Scan for the cell matching the given text and deliver its [X, Y] coordinate at center. 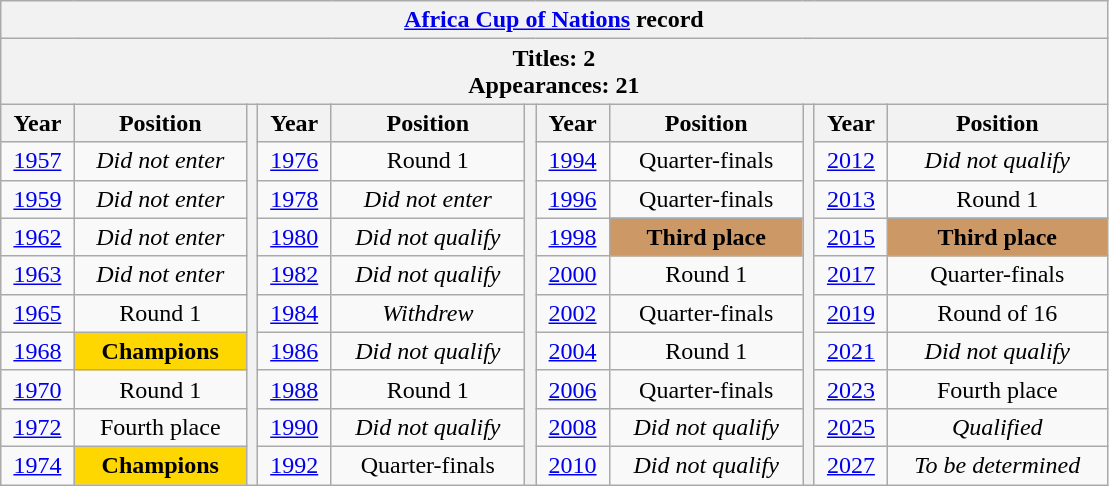
2000 [572, 275]
1990 [294, 427]
To be determined [998, 465]
1963 [38, 275]
1996 [572, 199]
Qualified [998, 427]
Titles: 2 Appearances: 21 [554, 72]
2015 [850, 237]
1974 [38, 465]
1984 [294, 313]
1980 [294, 237]
1962 [38, 237]
1968 [38, 351]
2013 [850, 199]
1976 [294, 161]
Round of 16 [998, 313]
Africa Cup of Nations record [554, 20]
2019 [850, 313]
1959 [38, 199]
1978 [294, 199]
1982 [294, 275]
2023 [850, 389]
2010 [572, 465]
1972 [38, 427]
2006 [572, 389]
2027 [850, 465]
1988 [294, 389]
1970 [38, 389]
1957 [38, 161]
Withdrew [428, 313]
2017 [850, 275]
1994 [572, 161]
2008 [572, 427]
1965 [38, 313]
1992 [294, 465]
2002 [572, 313]
2012 [850, 161]
1986 [294, 351]
1998 [572, 237]
2021 [850, 351]
2004 [572, 351]
2025 [850, 427]
